Return (x, y) of the center of cell containing provided text 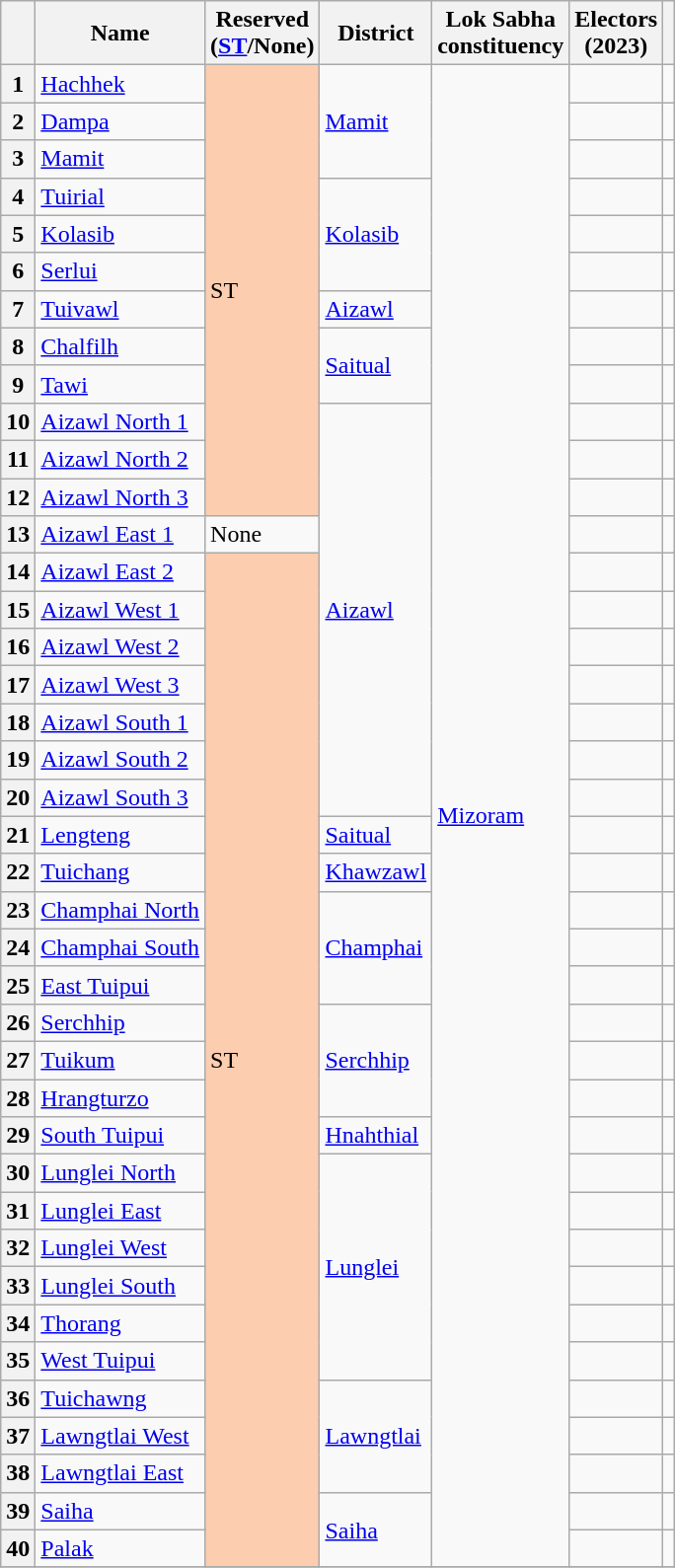
Lawngtlai West (120, 1436)
23 (18, 910)
Aizawl South 3 (120, 797)
Tuikum (120, 1060)
31 (18, 1211)
19 (18, 760)
33 (18, 1286)
38 (18, 1473)
37 (18, 1436)
17 (18, 685)
Champhai South (120, 947)
Tuirial (120, 196)
12 (18, 496)
Aizawl North 2 (120, 459)
Aizawl East 2 (120, 572)
Thorang (120, 1323)
24 (18, 947)
None (262, 535)
Lunglei West (120, 1248)
35 (18, 1361)
13 (18, 535)
28 (18, 1098)
5 (18, 234)
West Tuipui (120, 1361)
Hachhek (120, 84)
Tawi (120, 384)
27 (18, 1060)
16 (18, 647)
6 (18, 271)
4 (18, 196)
Aizawl West 1 (120, 610)
Electors(2023) (616, 34)
Lawngtlai (376, 1436)
21 (18, 835)
Hnahthial (376, 1136)
Dampa (120, 121)
36 (18, 1398)
Aizawl North 3 (120, 496)
Aizawl West 2 (120, 647)
14 (18, 572)
40 (18, 1548)
Khawzawl (376, 872)
32 (18, 1248)
Serlui (120, 271)
22 (18, 872)
Palak (120, 1548)
Champhai (376, 947)
South Tuipui (120, 1136)
29 (18, 1136)
3 (18, 159)
11 (18, 459)
Reserved(ST/None) (262, 34)
Tuichang (120, 872)
Aizawl East 1 (120, 535)
Lok Sabhaconstituency (501, 34)
Aizawl South 1 (120, 722)
39 (18, 1511)
Lunglei (376, 1267)
East Tuipui (120, 985)
Lengteng (120, 835)
2 (18, 121)
Champhai North (120, 910)
Tuivawl (120, 309)
8 (18, 346)
25 (18, 985)
Aizawl South 2 (120, 760)
Lunglei South (120, 1286)
Chalfilh (120, 346)
Lunglei North (120, 1173)
9 (18, 384)
Lawngtlai East (120, 1473)
Name (120, 34)
7 (18, 309)
18 (18, 722)
Aizawl North 1 (120, 421)
1 (18, 84)
Mizoram (501, 816)
34 (18, 1323)
Tuichawng (120, 1398)
Hrangturzo (120, 1098)
30 (18, 1173)
10 (18, 421)
District (376, 34)
Lunglei East (120, 1211)
15 (18, 610)
Aizawl West 3 (120, 685)
20 (18, 797)
26 (18, 1022)
